Find where the given text appears and provide that cell's center as [X, Y] coordinate. 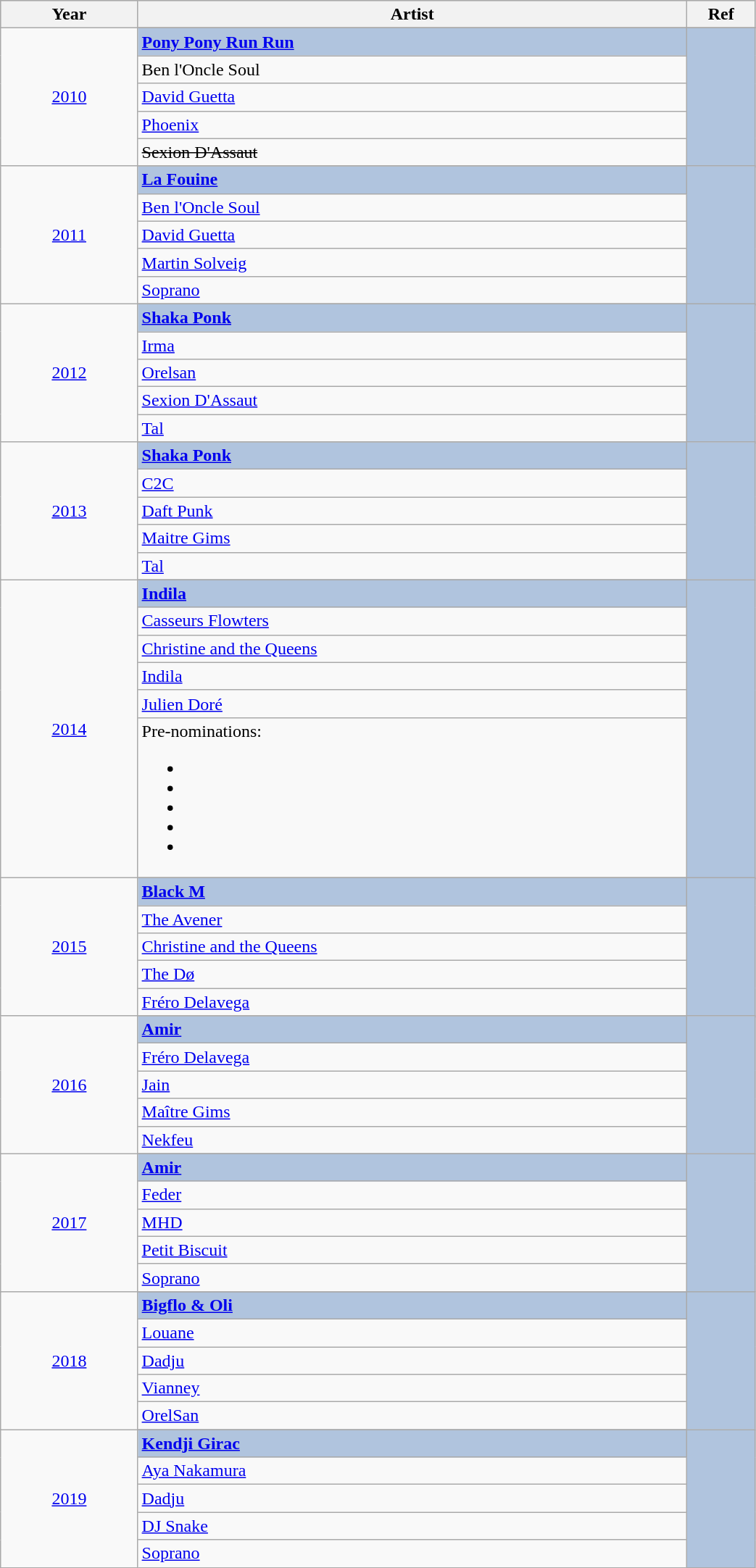
Feder [412, 1195]
Pre-nominations: [412, 797]
Black M [412, 891]
2014 [70, 729]
Artist [412, 14]
La Fouine [412, 180]
Orelsan [412, 373]
2012 [70, 372]
Ref [720, 14]
2015 [70, 946]
2013 [70, 511]
Casseurs Flowters [412, 621]
OrelSan [412, 1416]
2018 [70, 1360]
MHD [412, 1222]
Julien Doré [412, 704]
Maitre Gims [412, 538]
The Dø [412, 975]
Daft Punk [412, 511]
Pony Pony Run Run [412, 42]
Petit Biscuit [412, 1250]
Phoenix [412, 125]
DJ Snake [412, 1526]
Irma [412, 346]
Jain [412, 1085]
Aya Nakamura [412, 1471]
Maître Gims [412, 1112]
The Avener [412, 919]
Nekfeu [412, 1140]
Bigflo & Oli [412, 1305]
Year [70, 14]
2019 [70, 1498]
2010 [70, 97]
Vianney [412, 1388]
Louane [412, 1333]
Martin Solveig [412, 262]
2011 [70, 235]
C2C [412, 483]
2017 [70, 1222]
Kendji Girac [412, 1443]
2016 [70, 1085]
